Provide the (x, y) coordinate of the cell's center where the given text is located.  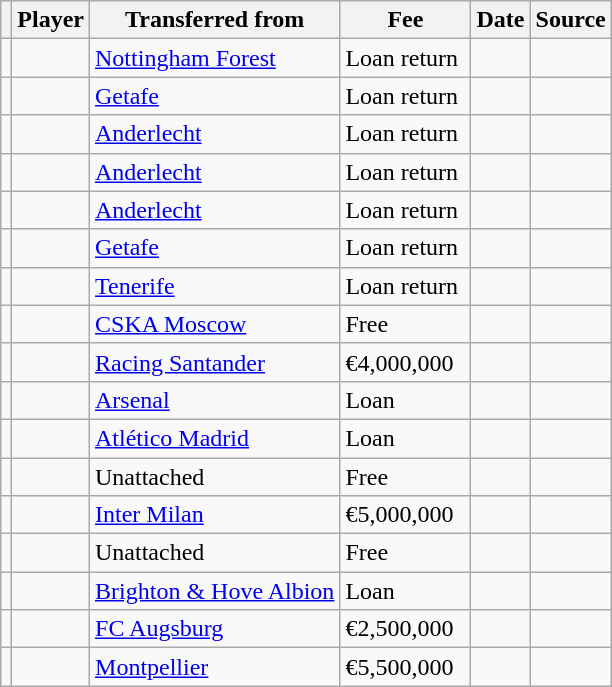
Source (570, 20)
Brighton & Hove Albion (215, 591)
€4,000,000 (406, 362)
€2,500,000 (406, 629)
Tenerife (215, 286)
CSKA Moscow (215, 324)
Atlético Madrid (215, 438)
Montpellier (215, 667)
Racing Santander (215, 362)
€5,500,000 (406, 667)
Transferred from (215, 20)
Arsenal (215, 400)
Fee (406, 20)
FC Augsburg (215, 629)
Nottingham Forest (215, 58)
Player (51, 20)
Inter Milan (215, 515)
€5,000,000 (406, 515)
Date (500, 20)
